From the cell containing the given text, extract its center point as (X, Y) coordinate. 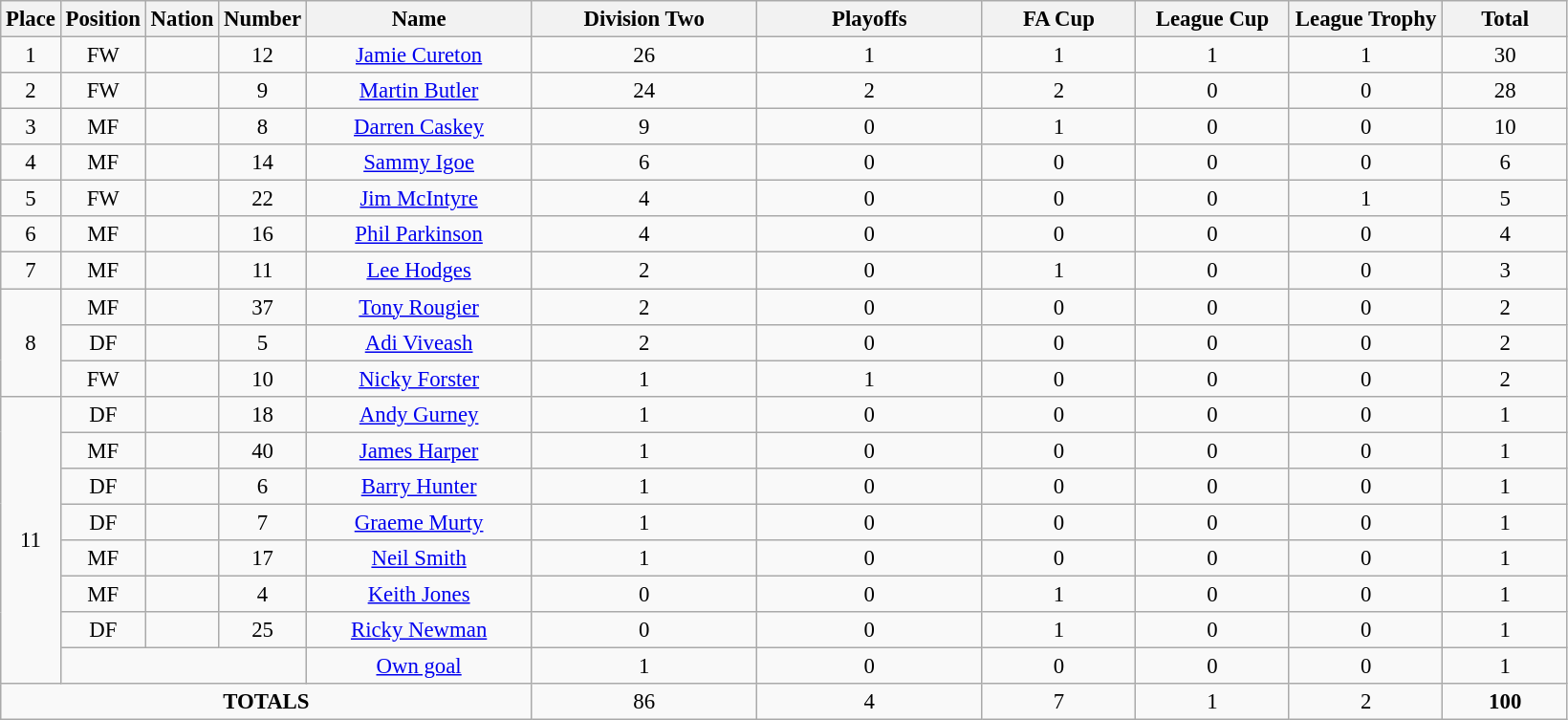
League Cup (1212, 19)
Phil Parkinson (419, 234)
Darren Caskey (419, 127)
Barry Hunter (419, 487)
Jim McIntyre (419, 199)
Andy Gurney (419, 414)
TOTALS (266, 702)
18 (263, 414)
100 (1505, 702)
Number (263, 19)
24 (644, 91)
FA Cup (1059, 19)
Neil Smith (419, 558)
17 (263, 558)
Martin Butler (419, 91)
Place (31, 19)
Nicky Forster (419, 379)
Jamie Cureton (419, 55)
22 (263, 199)
Tony Rougier (419, 307)
Graeme Murty (419, 522)
26 (644, 55)
Adi Viveash (419, 342)
Own goal (419, 666)
Keith Jones (419, 594)
Division Two (644, 19)
Lee Hodges (419, 271)
Ricky Newman (419, 630)
Position (103, 19)
Sammy Igoe (419, 163)
30 (1505, 55)
37 (263, 307)
League Trophy (1365, 19)
Playoffs (870, 19)
40 (263, 450)
12 (263, 55)
James Harper (419, 450)
25 (263, 630)
Total (1505, 19)
14 (263, 163)
86 (644, 702)
16 (263, 234)
Name (419, 19)
Nation (182, 19)
28 (1505, 91)
